Detect which cell encompasses the target text, then output its [X, Y] center coordinate. 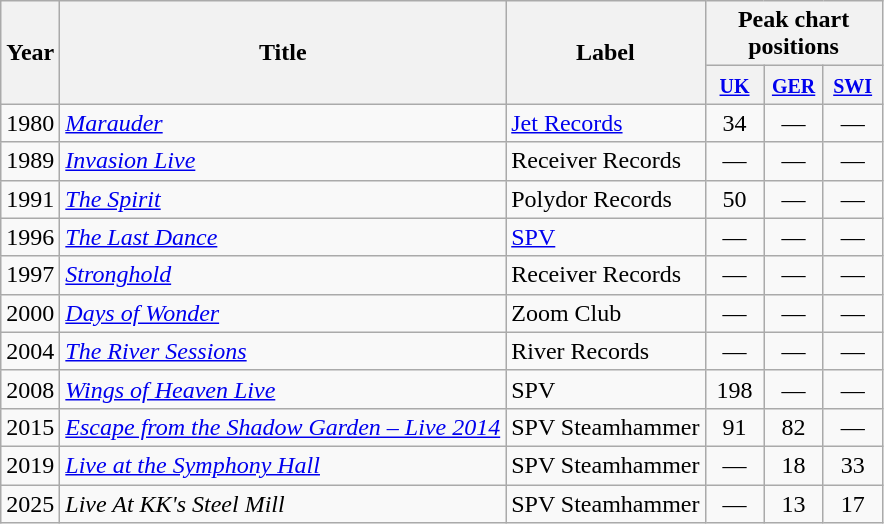
Invasion Live [283, 161]
Polydor Records [606, 199]
1980 [30, 123]
The Spirit [283, 199]
33 [852, 465]
Zoom Club [606, 313]
The River Sessions [283, 351]
2015 [30, 427]
34 [734, 123]
Marauder [283, 123]
Wings of Heaven Live [283, 389]
2019 [30, 465]
13 [794, 503]
2000 [30, 313]
Live at the Symphony Hall [283, 465]
91 [734, 427]
1996 [30, 237]
The Last Dance [283, 237]
UK [734, 85]
2025 [30, 503]
GER [794, 85]
Live At KK's Steel Mill [283, 503]
Peak chart positions [794, 34]
Jet Records [606, 123]
Title [283, 52]
SWI [852, 85]
198 [734, 389]
Year [30, 52]
1997 [30, 275]
Stronghold [283, 275]
18 [794, 465]
Escape from the Shadow Garden – Live 2014 [283, 427]
Label [606, 52]
50 [734, 199]
Days of Wonder [283, 313]
1989 [30, 161]
82 [794, 427]
17 [852, 503]
2008 [30, 389]
River Records [606, 351]
1991 [30, 199]
2004 [30, 351]
